Locate the cell with the specified text and output its (x, y) center coordinate. 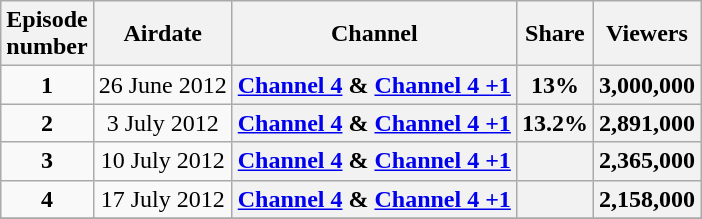
Airdate (162, 34)
13.2% (554, 123)
1 (47, 85)
2,365,000 (646, 161)
Channel (374, 34)
4 (47, 199)
2,891,000 (646, 123)
3 July 2012 (162, 123)
3,000,000 (646, 85)
13% (554, 85)
Share (554, 34)
26 June 2012 (162, 85)
10 July 2012 (162, 161)
Episodenumber (47, 34)
2 (47, 123)
17 July 2012 (162, 199)
3 (47, 161)
2,158,000 (646, 199)
Viewers (646, 34)
